Determine the (X, Y) coordinate at the center of the cell enclosing the given text.  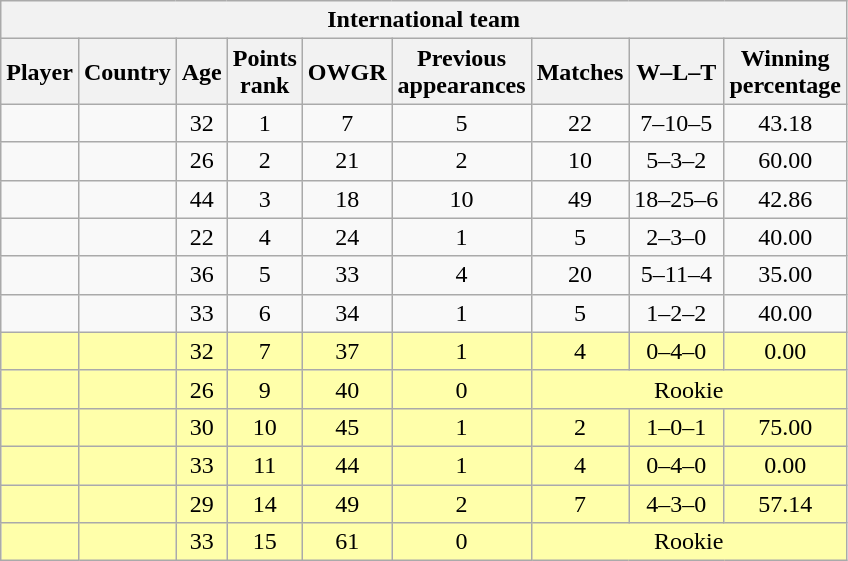
2–3–0 (676, 237)
1–0–1 (676, 427)
15 (264, 542)
Pointsrank (264, 72)
36 (202, 275)
18 (347, 199)
57.14 (786, 503)
24 (347, 237)
OWGR (347, 72)
Winningpercentage (786, 72)
5–11–4 (676, 275)
21 (347, 161)
6 (264, 313)
18–25–6 (676, 199)
40 (347, 389)
35.00 (786, 275)
1–2–2 (676, 313)
43.18 (786, 123)
W–L–T (676, 72)
37 (347, 351)
29 (202, 503)
61 (347, 542)
9 (264, 389)
30 (202, 427)
4–3–0 (676, 503)
45 (347, 427)
Player (40, 72)
International team (424, 20)
42.86 (786, 199)
75.00 (786, 427)
34 (347, 313)
Age (202, 72)
Country (127, 72)
3 (264, 199)
60.00 (786, 161)
14 (264, 503)
7–10–5 (676, 123)
11 (264, 465)
Previousappearances (462, 72)
20 (580, 275)
5–3–2 (676, 161)
Matches (580, 72)
